Scan for the cell matching the given text and deliver its (X, Y) coordinate at center. 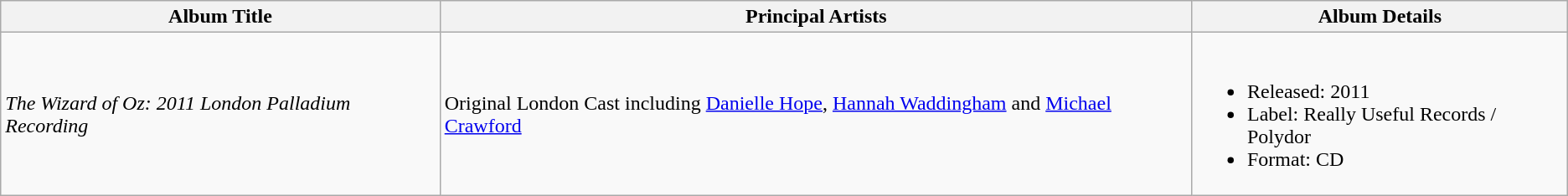
Original London Cast including Danielle Hope, Hannah Waddingham and Michael Crawford (816, 114)
Album Details (1380, 17)
Released: 2011Label: Really Useful Records / PolydorFormat: CD (1380, 114)
Principal Artists (816, 17)
Album Title (220, 17)
The Wizard of Oz: 2011 London Palladium Recording (220, 114)
